Locate the cell with the specified text and output its [x, y] center coordinate. 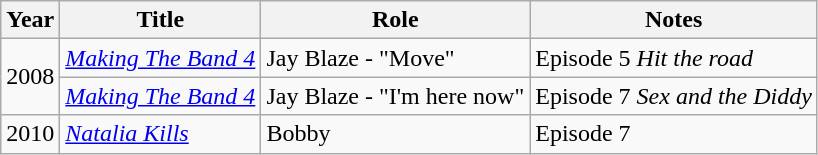
2010 [30, 134]
Bobby [396, 134]
Notes [674, 20]
Year [30, 20]
Natalia Kills [160, 134]
2008 [30, 77]
Episode 7 Sex and the Diddy [674, 96]
Jay Blaze - "Move" [396, 58]
Episode 7 [674, 134]
Role [396, 20]
Jay Blaze - "I'm here now" [396, 96]
Title [160, 20]
Episode 5 Hit the road [674, 58]
